Determine the (X, Y) coordinate at the center of the cell enclosing the given text.  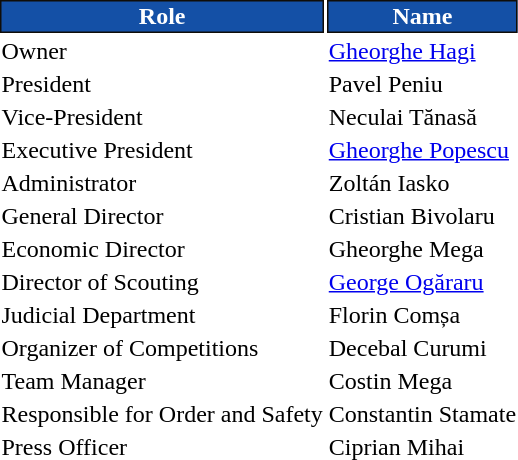
Director of Scouting (162, 282)
Administrator (162, 183)
Owner (162, 51)
Economic Director (162, 249)
Judicial Department (162, 315)
Constantin Stamate (422, 414)
Executive President (162, 150)
Neculai Tănasă (422, 117)
Organizer of Competitions (162, 348)
George Ogăraru (422, 282)
Team Manager (162, 381)
Role (162, 16)
Name (422, 16)
Zoltán Iasko (422, 183)
President (162, 84)
Vice-President (162, 117)
General Director (162, 216)
Gheorghe Hagi (422, 51)
Pavel Peniu (422, 84)
Florin Comșa (422, 315)
Decebal Curumi (422, 348)
Cristian Bivolaru (422, 216)
Gheorghe Mega (422, 249)
Gheorghe Popescu (422, 150)
Costin Mega (422, 381)
Responsible for Order and Safety (162, 414)
